Extract the (X, Y) coordinate from the center of the cell holding the provided text.  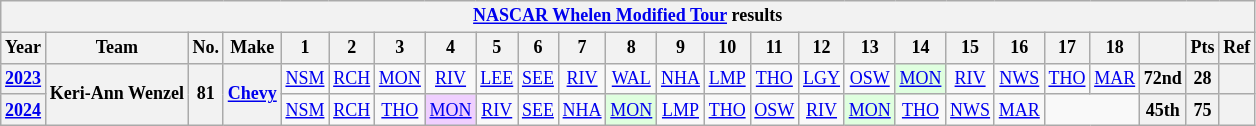
81 (206, 94)
Make (252, 48)
18 (1115, 48)
6 (538, 48)
Keri-Ann Wenzel (116, 94)
13 (870, 48)
7 (582, 48)
WAL (632, 78)
Team (116, 48)
NASCAR Whelen Modified Tour results (628, 16)
75 (1202, 110)
Ref (1237, 48)
2024 (24, 110)
9 (681, 48)
5 (497, 48)
17 (1067, 48)
8 (632, 48)
28 (1202, 78)
16 (1019, 48)
4 (450, 48)
1 (305, 48)
72nd (1162, 78)
11 (774, 48)
LGY (822, 78)
Pts (1202, 48)
Year (24, 48)
2023 (24, 78)
10 (727, 48)
15 (970, 48)
45th (1162, 110)
14 (920, 48)
No. (206, 48)
Chevy (252, 94)
LEE (497, 78)
12 (822, 48)
2 (352, 48)
3 (400, 48)
